Return [x, y] of the center of cell containing provided text 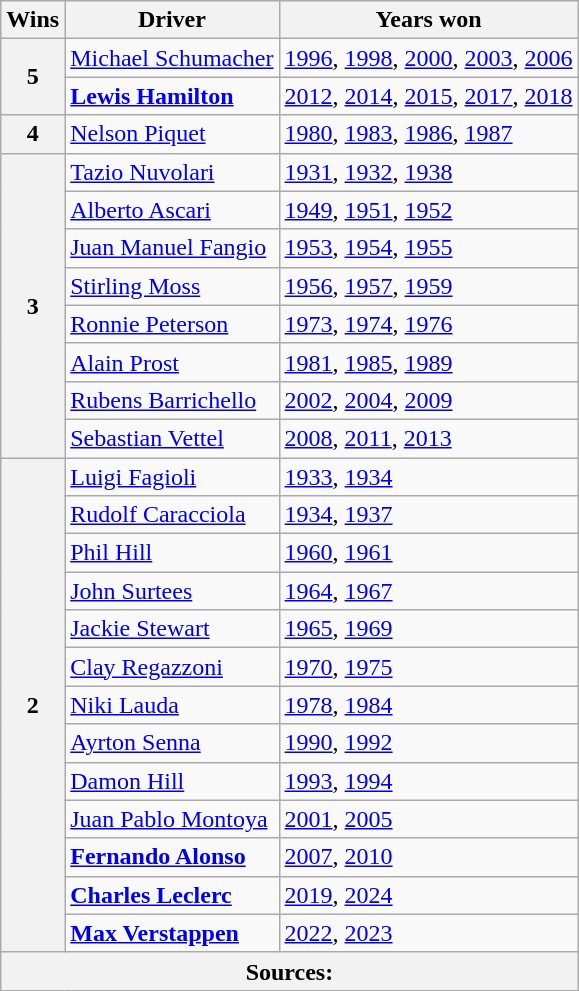
Ayrton Senna [172, 743]
1996, 1998, 2000, 2003, 2006 [428, 58]
1980, 1983, 1986, 1987 [428, 134]
1965, 1969 [428, 629]
1956, 1957, 1959 [428, 286]
Rudolf Caracciola [172, 515]
Jackie Stewart [172, 629]
1981, 1985, 1989 [428, 362]
Sources: [290, 971]
Fernando Alonso [172, 857]
2019, 2024 [428, 895]
Damon Hill [172, 781]
Tazio Nuvolari [172, 172]
Clay Regazzoni [172, 667]
4 [33, 134]
2 [33, 706]
Juan Manuel Fangio [172, 248]
2008, 2011, 2013 [428, 438]
Ronnie Peterson [172, 324]
Phil Hill [172, 553]
1978, 1984 [428, 705]
Alberto Ascari [172, 210]
Wins [33, 20]
2001, 2005 [428, 819]
Charles Leclerc [172, 895]
Juan Pablo Montoya [172, 819]
1934, 1937 [428, 515]
Max Verstappen [172, 933]
Niki Lauda [172, 705]
Alain Prost [172, 362]
1970, 1975 [428, 667]
1949, 1951, 1952 [428, 210]
2022, 2023 [428, 933]
1933, 1934 [428, 477]
2007, 2010 [428, 857]
Stirling Moss [172, 286]
2012, 2014, 2015, 2017, 2018 [428, 96]
Nelson Piquet [172, 134]
Rubens Barrichello [172, 400]
1993, 1994 [428, 781]
3 [33, 305]
Driver [172, 20]
1990, 1992 [428, 743]
1931, 1932, 1938 [428, 172]
1953, 1954, 1955 [428, 248]
Luigi Fagioli [172, 477]
2002, 2004, 2009 [428, 400]
1964, 1967 [428, 591]
5 [33, 77]
John Surtees [172, 591]
Lewis Hamilton [172, 96]
Years won [428, 20]
Sebastian Vettel [172, 438]
Michael Schumacher [172, 58]
1973, 1974, 1976 [428, 324]
1960, 1961 [428, 553]
